Detect which cell encompasses the target text, then output its [X, Y] center coordinate. 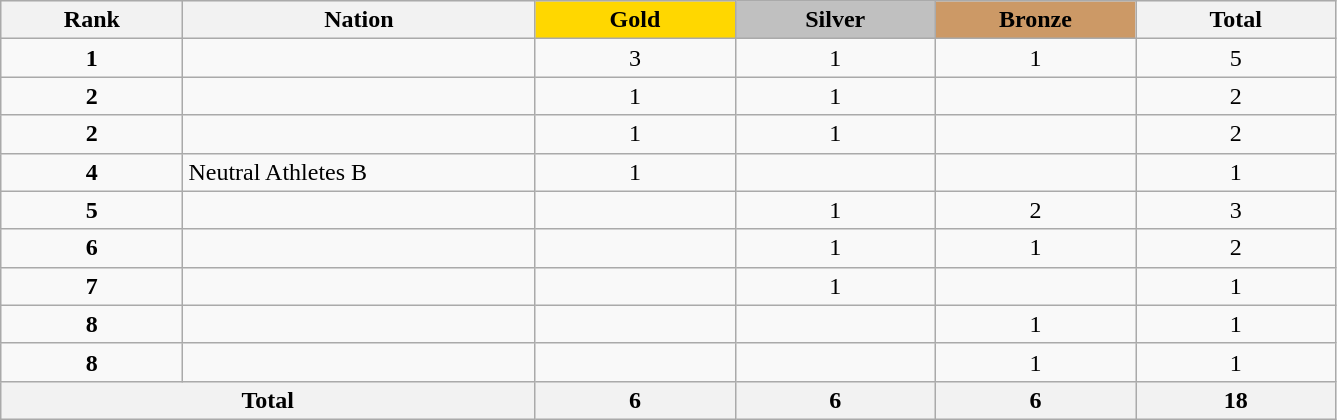
Gold [635, 20]
Rank [92, 20]
18 [1236, 400]
Neutral Athletes B [359, 172]
Silver [835, 20]
Bronze [1035, 20]
4 [92, 172]
Nation [359, 20]
7 [92, 286]
